Scan for the cell matching the given text and deliver its [x, y] coordinate at center. 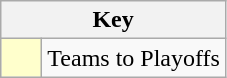
Key [114, 20]
Teams to Playoffs [134, 58]
